Provide the (x, y) coordinate of the cell's center where the given text is located.  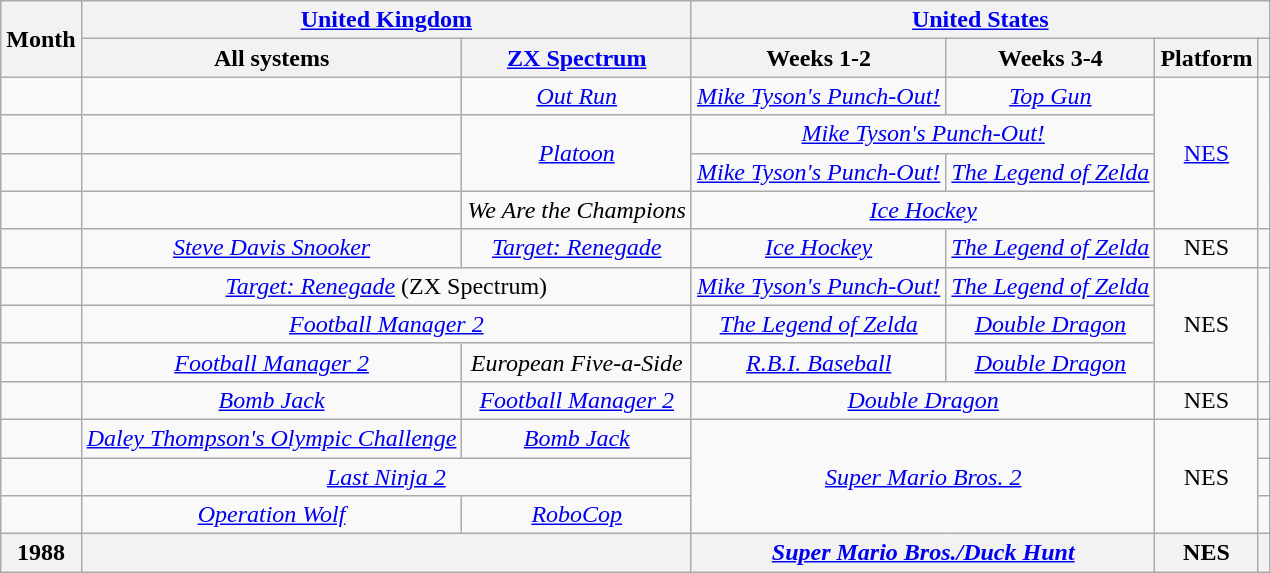
RoboCop (577, 515)
All systems (272, 58)
Out Run (577, 96)
Weeks 1-2 (818, 58)
Last Ninja 2 (386, 477)
We Are the Champions (577, 210)
Top Gun (1050, 96)
Daley Thompson's Olympic Challenge (272, 438)
1988 (41, 553)
Super Mario Bros./Duck Hunt (922, 553)
Steve Davis Snooker (272, 248)
United Kingdom (386, 20)
ZX Spectrum (577, 58)
Super Mario Bros. 2 (922, 476)
Platoon (577, 153)
Target: Renegade (577, 248)
United States (980, 20)
Target: Renegade (ZX Spectrum) (386, 286)
R.B.I. Baseball (818, 362)
Weeks 3-4 (1050, 58)
Platform (1206, 58)
Month (41, 39)
European Five-a-Side (577, 362)
Operation Wolf (272, 515)
